Provide the (X, Y) coordinate of the cell's center where the given text is located.  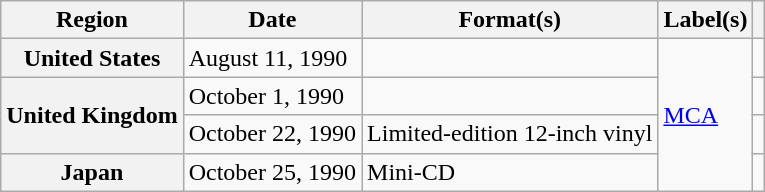
Date (272, 20)
Label(s) (706, 20)
October 1, 1990 (272, 96)
August 11, 1990 (272, 58)
October 22, 1990 (272, 134)
October 25, 1990 (272, 172)
Mini-CD (510, 172)
Format(s) (510, 20)
Limited-edition 12-inch vinyl (510, 134)
MCA (706, 115)
United States (92, 58)
Japan (92, 172)
United Kingdom (92, 115)
Region (92, 20)
